Pinpoint the cell where the given text exists, returning its [x, y] midpoint coordinate. 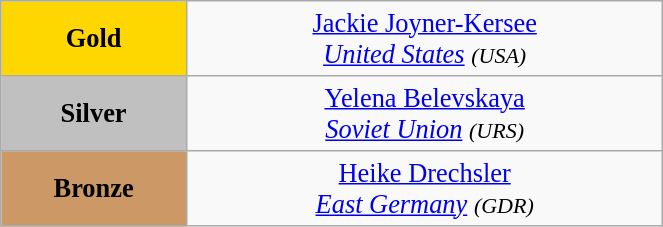
Silver [94, 112]
Bronze [94, 188]
Gold [94, 38]
Yelena BelevskayaSoviet Union (URS) [424, 112]
Jackie Joyner-KerseeUnited States (USA) [424, 38]
Heike DrechslerEast Germany (GDR) [424, 188]
